Output the (X, Y) coordinate of the center of the cell containing the given text.  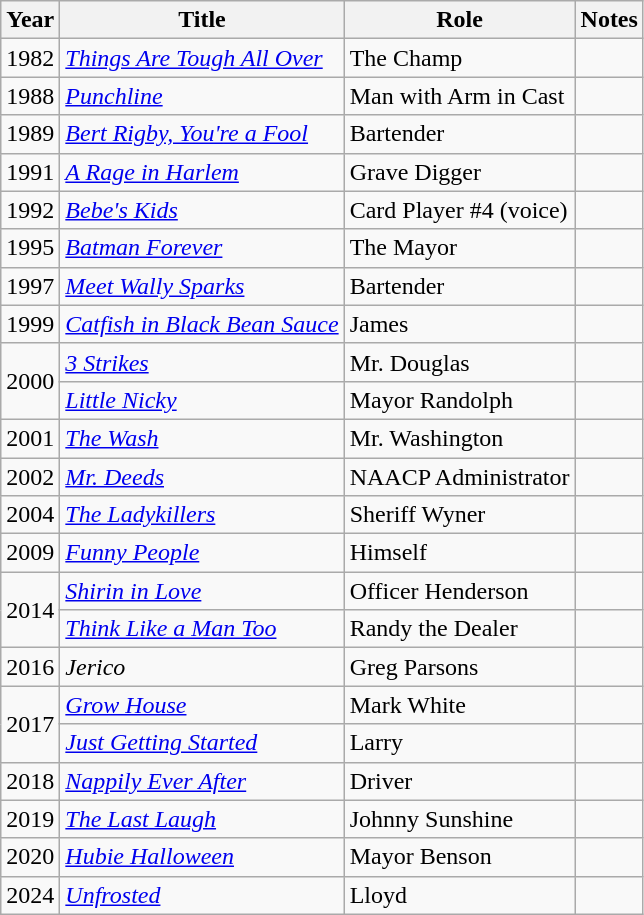
Nappily Ever After (202, 781)
NAACP Administrator (460, 477)
2018 (30, 781)
Larry (460, 743)
2016 (30, 667)
Things Are Tough All Over (202, 58)
Mr. Douglas (460, 362)
Grow House (202, 705)
Mark White (460, 705)
2020 (30, 857)
Shirin in Love (202, 591)
2002 (30, 477)
Punchline (202, 96)
Role (460, 20)
Sheriff Wyner (460, 515)
1995 (30, 248)
The Wash (202, 438)
2004 (30, 515)
1997 (30, 286)
Hubie Halloween (202, 857)
Funny People (202, 553)
1992 (30, 210)
Just Getting Started (202, 743)
1988 (30, 96)
Card Player #4 (voice) (460, 210)
Year (30, 20)
Catfish in Black Bean Sauce (202, 324)
3 Strikes (202, 362)
A Rage in Harlem (202, 172)
Mayor Randolph (460, 400)
The Mayor (460, 248)
James (460, 324)
The Champ (460, 58)
Notes (609, 20)
Driver (460, 781)
Little Nicky (202, 400)
2019 (30, 819)
1991 (30, 172)
2014 (30, 610)
Greg Parsons (460, 667)
Bert Rigby, You're a Fool (202, 134)
2024 (30, 895)
Johnny Sunshine (460, 819)
Batman Forever (202, 248)
Man with Arm in Cast (460, 96)
Bebe's Kids (202, 210)
2009 (30, 553)
Meet Wally Sparks (202, 286)
2001 (30, 438)
2000 (30, 381)
Think Like a Man Too (202, 629)
1999 (30, 324)
Lloyd (460, 895)
Randy the Dealer (460, 629)
2017 (30, 724)
Unfrosted (202, 895)
Mr. Washington (460, 438)
Mr. Deeds (202, 477)
Jerico (202, 667)
1982 (30, 58)
Officer Henderson (460, 591)
Grave Digger (460, 172)
Mayor Benson (460, 857)
The Last Laugh (202, 819)
Title (202, 20)
1989 (30, 134)
The Ladykillers (202, 515)
Himself (460, 553)
